Find where the given text appears and provide that cell's center as (x, y) coordinate. 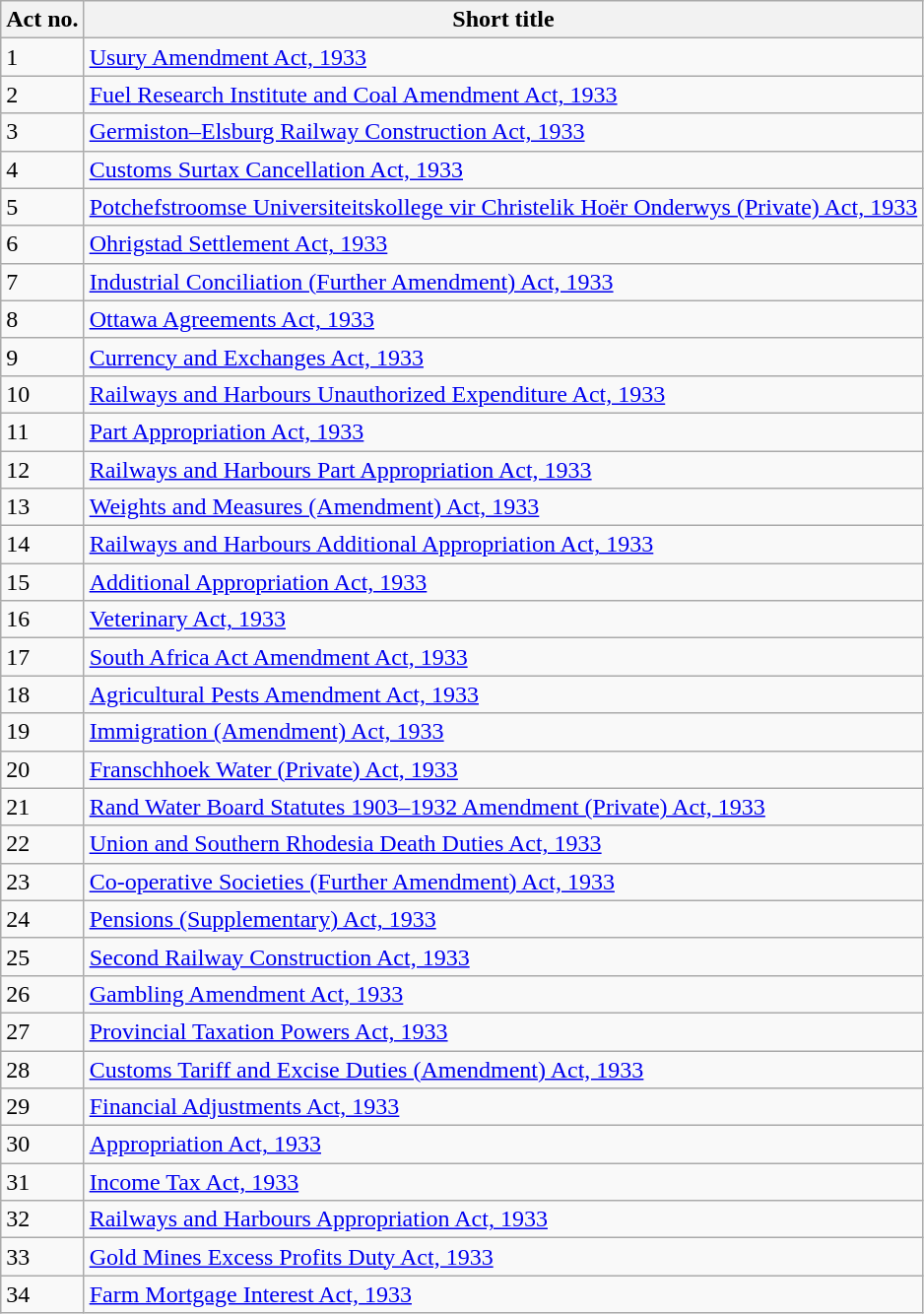
Act no. (42, 20)
Ottawa Agreements Act, 1933 (503, 319)
10 (42, 394)
30 (42, 1145)
Germiston–Elsburg Railway Construction Act, 1933 (503, 132)
28 (42, 1069)
Additional Appropriation Act, 1933 (503, 582)
24 (42, 919)
Veterinary Act, 1933 (503, 620)
Potchefstroomse Universiteitskollege vir Christelik Hoër Onderwys (Private) Act, 1933 (503, 207)
Weights and Measures (Amendment) Act, 1933 (503, 507)
6 (42, 244)
Railways and Harbours Part Appropriation Act, 1933 (503, 470)
Industrial Conciliation (Further Amendment) Act, 1933 (503, 282)
Ohrigstad Settlement Act, 1933 (503, 244)
Agricultural Pests Amendment Act, 1933 (503, 694)
21 (42, 807)
Gold Mines Excess Profits Duty Act, 1933 (503, 1257)
9 (42, 357)
33 (42, 1257)
22 (42, 844)
13 (42, 507)
Usury Amendment Act, 1933 (503, 57)
20 (42, 769)
2 (42, 95)
23 (42, 882)
Customs Surtax Cancellation Act, 1933 (503, 169)
3 (42, 132)
4 (42, 169)
Co-operative Societies (Further Amendment) Act, 1933 (503, 882)
Provincial Taxation Powers Act, 1933 (503, 1031)
Pensions (Supplementary) Act, 1933 (503, 919)
Railways and Harbours Appropriation Act, 1933 (503, 1219)
Gambling Amendment Act, 1933 (503, 994)
Farm Mortgage Interest Act, 1933 (503, 1294)
12 (42, 470)
Customs Tariff and Excise Duties (Amendment) Act, 1933 (503, 1069)
19 (42, 732)
18 (42, 694)
5 (42, 207)
Franschhoek Water (Private) Act, 1933 (503, 769)
34 (42, 1294)
Fuel Research Institute and Coal Amendment Act, 1933 (503, 95)
7 (42, 282)
14 (42, 545)
Short title (503, 20)
Railways and Harbours Unauthorized Expenditure Act, 1933 (503, 394)
Railways and Harbours Additional Appropriation Act, 1933 (503, 545)
17 (42, 657)
25 (42, 956)
16 (42, 620)
Part Appropriation Act, 1933 (503, 431)
Currency and Exchanges Act, 1933 (503, 357)
Financial Adjustments Act, 1933 (503, 1107)
27 (42, 1031)
11 (42, 431)
8 (42, 319)
Appropriation Act, 1933 (503, 1145)
South Africa Act Amendment Act, 1933 (503, 657)
29 (42, 1107)
Rand Water Board Statutes 1903–1932 Amendment (Private) Act, 1933 (503, 807)
32 (42, 1219)
Union and Southern Rhodesia Death Duties Act, 1933 (503, 844)
26 (42, 994)
Second Railway Construction Act, 1933 (503, 956)
31 (42, 1182)
15 (42, 582)
Income Tax Act, 1933 (503, 1182)
Immigration (Amendment) Act, 1933 (503, 732)
1 (42, 57)
